Find where the given text appears and provide that cell's center as [x, y] coordinate. 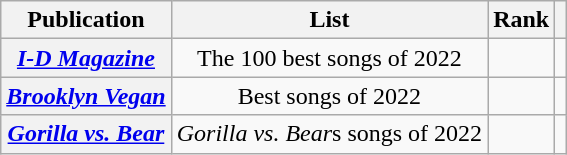
The 100 best songs of 2022 [329, 58]
I-D Magazine [86, 58]
Best songs of 2022 [329, 96]
List [329, 20]
Gorilla vs. Bears songs of 2022 [329, 134]
Rank [522, 20]
Brooklyn Vegan [86, 96]
Publication [86, 20]
Gorilla vs. Bear [86, 134]
